Provide the [X, Y] coordinate of the cell's center where the given text is located.  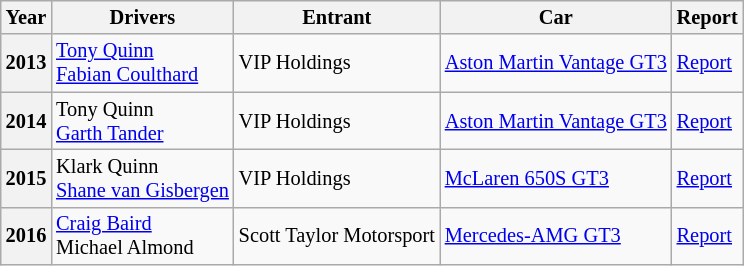
2013 [26, 63]
Entrant [337, 17]
Craig Baird Michael Almond [142, 236]
Tony Quinn Fabian Coulthard [142, 63]
Year [26, 17]
Car [556, 17]
Drivers [142, 17]
2014 [26, 121]
Mercedes-AMG GT3 [556, 236]
McLaren 650S GT3 [556, 178]
2016 [26, 236]
Klark Quinn Shane van Gisbergen [142, 178]
Scott Taylor Motorsport [337, 236]
Tony Quinn Garth Tander [142, 121]
2015 [26, 178]
